Return (x, y) of the center of cell containing provided text 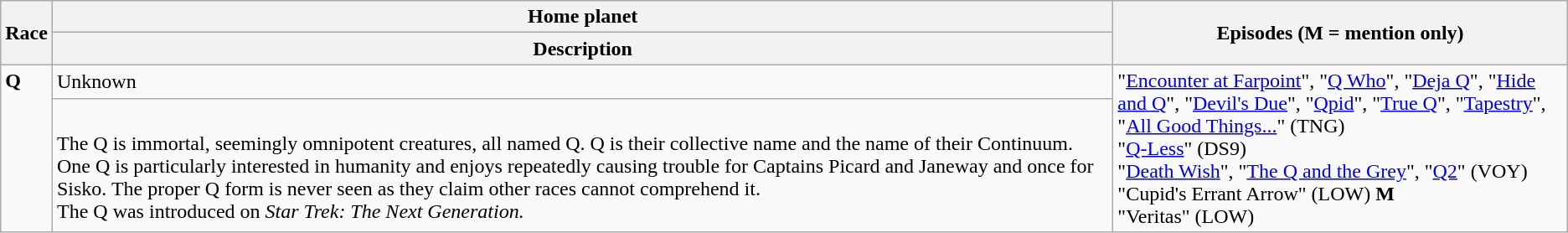
Race (27, 33)
Home planet (582, 17)
Description (582, 49)
Episodes (M = mention only) (1340, 33)
Q (27, 148)
Unknown (582, 82)
